Scan for the cell matching the given text and deliver its [x, y] coordinate at center. 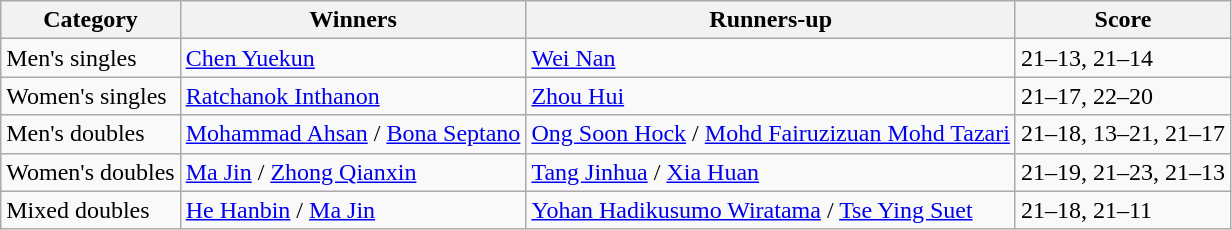
Ratchanok Inthanon [353, 96]
21–18, 21–11 [1122, 210]
Yohan Hadikusumo Wiratama / Tse Ying Suet [771, 210]
21–18, 13–21, 21–17 [1122, 134]
Ma Jin / Zhong Qianxin [353, 172]
Tang Jinhua / Xia Huan [771, 172]
21–19, 21–23, 21–13 [1122, 172]
Score [1122, 20]
Category [90, 20]
21–13, 21–14 [1122, 58]
Runners-up [771, 20]
Mohammad Ahsan / Bona Septano [353, 134]
Men's singles [90, 58]
Zhou Hui [771, 96]
Men's doubles [90, 134]
Women's singles [90, 96]
Mixed doubles [90, 210]
He Hanbin / Ma Jin [353, 210]
Wei Nan [771, 58]
Women's doubles [90, 172]
Winners [353, 20]
Ong Soon Hock / Mohd Fairuzizuan Mohd Tazari [771, 134]
Chen Yuekun [353, 58]
21–17, 22–20 [1122, 96]
